Pinpoint the cell where the given text exists, returning its (x, y) midpoint coordinate. 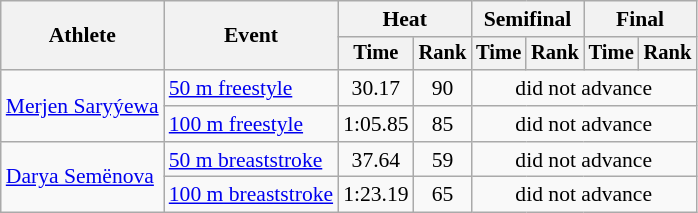
100 m freestyle (251, 124)
Final (640, 19)
37.64 (376, 160)
65 (443, 195)
1:05.85 (376, 124)
1:23.19 (376, 195)
30.17 (376, 88)
59 (443, 160)
100 m breaststroke (251, 195)
85 (443, 124)
Semifinal (527, 19)
50 m breaststroke (251, 160)
Heat (404, 19)
50 m freestyle (251, 88)
90 (443, 88)
Darya Semënova (82, 178)
Merjen Saryýewa (82, 106)
Event (251, 36)
Athlete (82, 36)
